Scan for the cell matching the given text and deliver its (X, Y) coordinate at center. 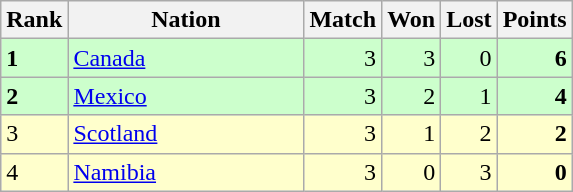
Mexico (186, 96)
Lost (469, 20)
Match (343, 20)
Scotland (186, 134)
Won (412, 20)
Points (534, 20)
Namibia (186, 172)
6 (534, 58)
Nation (186, 20)
Canada (186, 58)
Rank (34, 20)
